Pinpoint the cell where the given text exists, returning its [X, Y] midpoint coordinate. 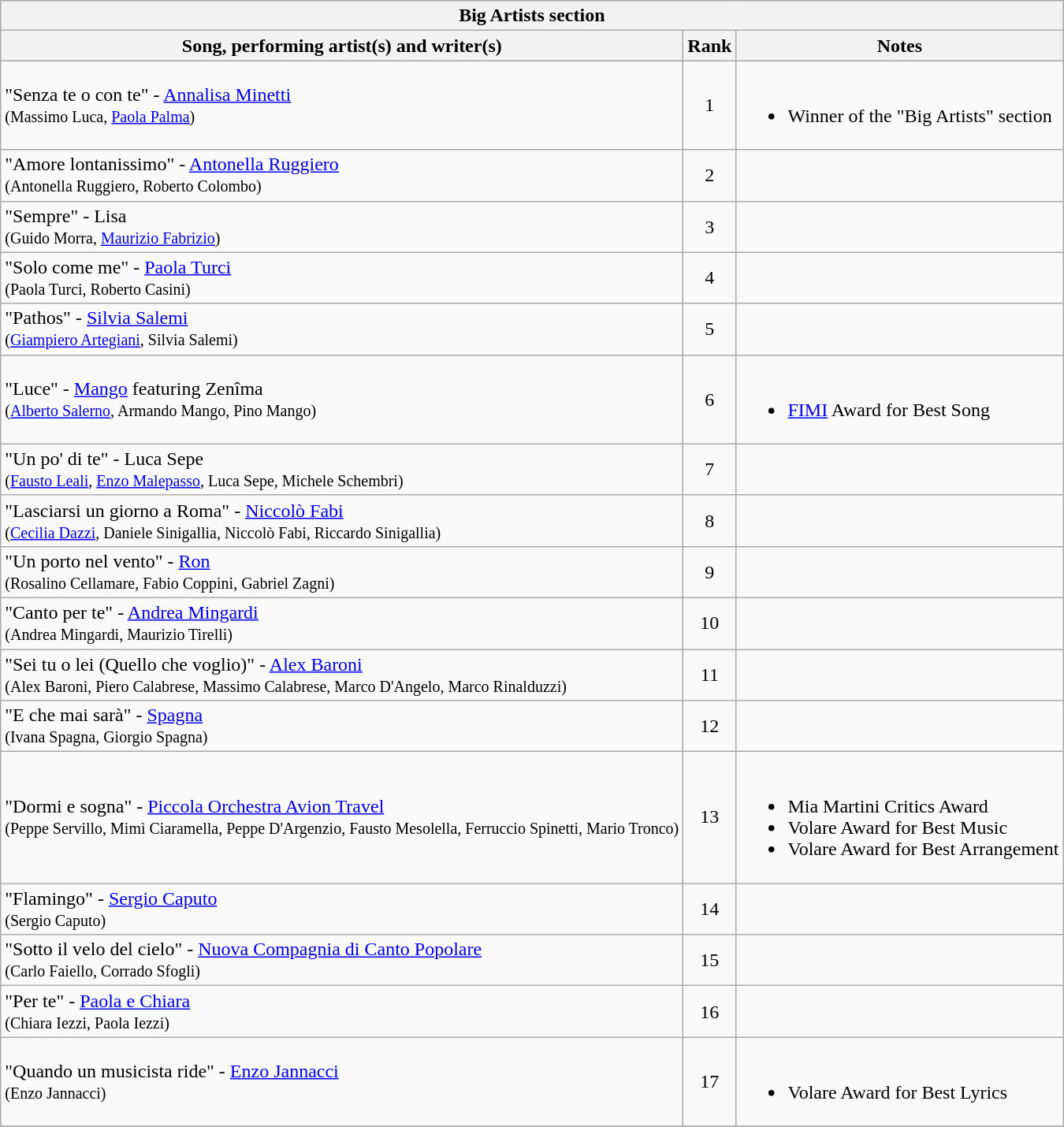
"Senza te o con te" - Annalisa Minetti (Massimo Luca, Paola Palma) [342, 106]
"E che mai sarà" - Spagna (Ivana Spagna, Giorgio Spagna) [342, 727]
"Quando un musicista ride" - Enzo Jannacci (Enzo Jannacci) [342, 1081]
13 [709, 818]
Song, performing artist(s) and writer(s) [342, 46]
"Lasciarsi un giorno a Roma" - Niccolò Fabi (Cecilia Dazzi, Daniele Sinigallia, Niccolò Fabi, Riccardo Sinigallia) [342, 520]
FIMI Award for Best Song [900, 399]
4 [709, 277]
1 [709, 106]
"Per te" - Paola e Chiara (Chiara Iezzi, Paola Iezzi) [342, 1012]
"Sotto il velo del cielo" - Nuova Compagnia di Canto Popolare (Carlo Faiello, Corrado Sfogli) [342, 960]
17 [709, 1081]
Rank [709, 46]
"Sei tu o lei (Quello che voglio)" - Alex Baroni (Alex Baroni, Piero Calabrese, Massimo Calabrese, Marco D'Angelo, Marco Rinalduzzi) [342, 675]
9 [709, 572]
11 [709, 675]
"Pathos" - Silvia Salemi (Giampiero Artegiani, Silvia Salemi) [342, 329]
"Sempre" - Lisa (Guido Morra, Maurizio Fabrizio) [342, 227]
Big Artists section [532, 16]
2 [709, 175]
"Un po' di te" - Luca Sepe (Fausto Leali, Enzo Malepasso, Luca Sepe, Michele Schembri) [342, 470]
8 [709, 520]
"Canto per te" - Andrea Mingardi (Andrea Mingardi, Maurizio Tirelli) [342, 623]
15 [709, 960]
Volare Award for Best Lyrics [900, 1081]
"Amore lontanissimo" - Antonella Ruggiero (Antonella Ruggiero, Roberto Colombo) [342, 175]
Notes [900, 46]
7 [709, 470]
5 [709, 329]
10 [709, 623]
12 [709, 727]
"Solo come me" - Paola Turci (Paola Turci, Roberto Casini) [342, 277]
16 [709, 1012]
"Flamingo" - Sergio Caputo (Sergio Caputo) [342, 909]
"Luce" - Mango featuring Zenîma (Alberto Salerno, Armando Mango, Pino Mango) [342, 399]
3 [709, 227]
Winner of the "Big Artists" section [900, 106]
Mia Martini Critics AwardVolare Award for Best MusicVolare Award for Best Arrangement [900, 818]
14 [709, 909]
"Un porto nel vento" - Ron (Rosalino Cellamare, Fabio Coppini, Gabriel Zagni) [342, 572]
6 [709, 399]
